Scan for the cell matching the given text and deliver its (x, y) coordinate at center. 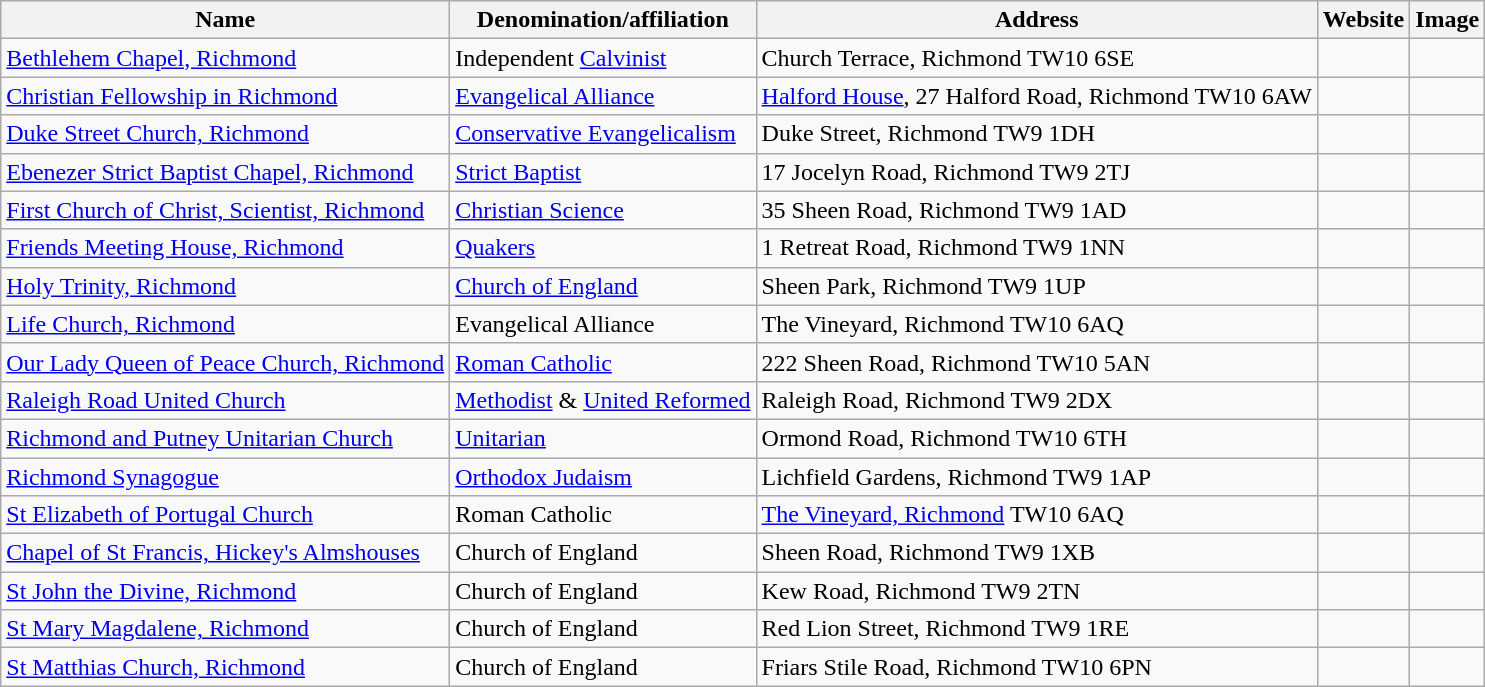
Independent Calvinist (603, 58)
St John the Divine, Richmond (226, 591)
First Church of Christ, Scientist, Richmond (226, 210)
Quakers (603, 248)
Our Lady Queen of Peace Church, Richmond (226, 362)
Lichfield Gardens, Richmond TW9 1AP (1036, 477)
Orthodox Judaism (603, 477)
Richmond and Putney Unitarian Church (226, 438)
Image (1448, 20)
Church Terrace, Richmond TW10 6SE (1036, 58)
Duke Street Church, Richmond (226, 134)
Unitarian (603, 438)
Ebenezer Strict Baptist Chapel, Richmond (226, 172)
Red Lion Street, Richmond TW9 1RE (1036, 629)
St Matthias Church, Richmond (226, 667)
Raleigh Road United Church (226, 400)
Friends Meeting House, Richmond (226, 248)
Name (226, 20)
St Mary Magdalene, Richmond (226, 629)
St Elizabeth of Portugal Church (226, 515)
Duke Street, Richmond TW9 1DH (1036, 134)
Christian Fellowship in Richmond (226, 96)
Sheen Park, Richmond TW9 1UP (1036, 286)
Address (1036, 20)
Chapel of St Francis, Hickey's Almshouses (226, 553)
Friars Stile Road, Richmond TW10 6PN (1036, 667)
Denomination/affiliation (603, 20)
1 Retreat Road, Richmond TW9 1NN (1036, 248)
35 Sheen Road, Richmond TW9 1AD (1036, 210)
Life Church, Richmond (226, 324)
17 Jocelyn Road, Richmond TW9 2TJ (1036, 172)
222 Sheen Road, Richmond TW10 5AN (1036, 362)
Christian Science (603, 210)
Halford House, 27 Halford Road, Richmond TW10 6AW (1036, 96)
Richmond Synagogue (226, 477)
Holy Trinity, Richmond (226, 286)
Strict Baptist (603, 172)
Sheen Road, Richmond TW9 1XB (1036, 553)
Ormond Road, Richmond TW10 6TH (1036, 438)
Conservative Evangelicalism (603, 134)
Methodist & United Reformed (603, 400)
Website (1363, 20)
Bethlehem Chapel, Richmond (226, 58)
Raleigh Road, Richmond TW9 2DX (1036, 400)
Kew Road, Richmond TW9 2TN (1036, 591)
